Extract the [x, y] coordinate from the center of the cell holding the provided text.  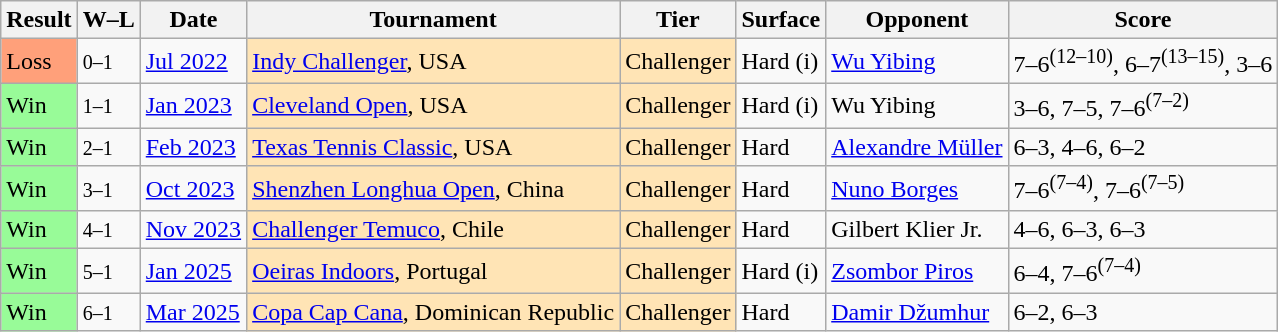
0–1 [108, 62]
Challenger Temuco, Chile [434, 230]
6–3, 4–6, 6–2 [1143, 147]
4–1 [108, 230]
Score [1143, 20]
3–1 [108, 188]
Nov 2023 [193, 230]
7–6(12–10), 6–7(13–15), 3–6 [1143, 62]
Damir Džumhur [917, 312]
Jan 2023 [193, 106]
6–4, 7–6(7–4) [1143, 272]
Mar 2025 [193, 312]
Jan 2025 [193, 272]
Feb 2023 [193, 147]
Opponent [917, 20]
1–1 [108, 106]
7–6(7–4), 7–6(7–5) [1143, 188]
Jul 2022 [193, 62]
Nuno Borges [917, 188]
4–6, 6–3, 6–3 [1143, 230]
Gilbert Klier Jr. [917, 230]
Loss [39, 62]
6–1 [108, 312]
Texas Tennis Classic, USA [434, 147]
2–1 [108, 147]
Indy Challenger, USA [434, 62]
W–L [108, 20]
Alexandre Müller [917, 147]
Tier [678, 20]
Copa Cap Cana, Dominican Republic [434, 312]
Surface [781, 20]
Shenzhen Longhua Open, China [434, 188]
Oct 2023 [193, 188]
Zsombor Piros [917, 272]
Tournament [434, 20]
5–1 [108, 272]
Oeiras Indoors, Portugal [434, 272]
3–6, 7–5, 7–6(7–2) [1143, 106]
6–2, 6–3 [1143, 312]
Result [39, 20]
Cleveland Open, USA [434, 106]
Date [193, 20]
